Capture the cell that displays the provided text and extract its [X, Y] central coordinate. 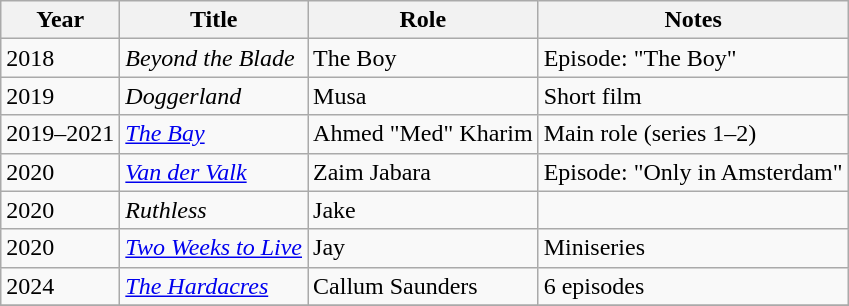
Short film [693, 96]
6 episodes [693, 286]
Role [424, 20]
Main role (series 1–2) [693, 134]
The Bay [214, 134]
Jay [424, 248]
2018 [60, 58]
Ahmed "Med" Kharim [424, 134]
Jake [424, 210]
Callum Saunders [424, 286]
Ruthless [214, 210]
Episode: "The Boy" [693, 58]
2019–2021 [60, 134]
The Hardacres [214, 286]
Title [214, 20]
Zaim Jabara [424, 172]
Van der Valk [214, 172]
2024 [60, 286]
The Boy [424, 58]
Notes [693, 20]
Episode: "Only in Amsterdam" [693, 172]
Miniseries [693, 248]
Two Weeks to Live [214, 248]
Year [60, 20]
Musa [424, 96]
Doggerland [214, 96]
Beyond the Blade [214, 58]
2019 [60, 96]
